For the text-containing cell, return its midpoint in [X, Y] coordinate format. 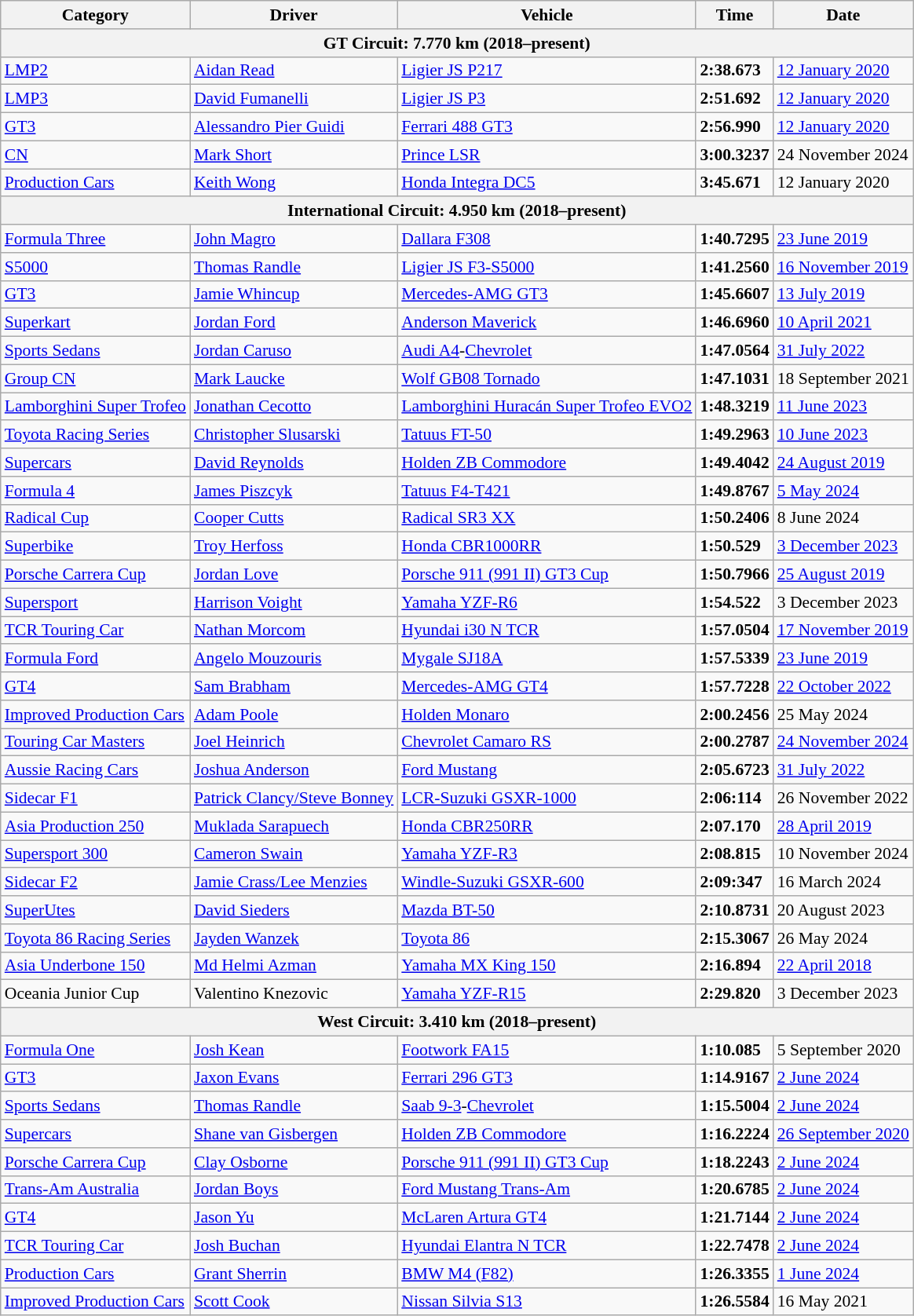
Footwork FA15 [547, 1050]
1:46.6960 [734, 323]
1:21.7144 [734, 1218]
2:05.6723 [734, 770]
Yamaha YZF-R6 [547, 602]
2:29.820 [734, 994]
Jonathan Cecotto [294, 407]
1:40.7295 [734, 239]
1:49.4042 [734, 462]
Jamie Crass/Lee Menzies [294, 883]
Ligier JS P3 [547, 99]
Audi A4-Chevrolet [547, 351]
1:18.2243 [734, 1162]
Wolf GB08 Tornado [547, 378]
Anderson Maverick [547, 323]
LMP3 [96, 99]
1:15.5004 [734, 1106]
Ligier JS P217 [547, 71]
Joshua Anderson [294, 770]
26 September 2020 [843, 1134]
BMW M4 (F82) [547, 1274]
Keith Wong [294, 183]
LMP2 [96, 71]
Asia Production 250 [96, 826]
S5000 [96, 267]
2:00.2456 [734, 715]
13 July 2019 [843, 294]
5 May 2024 [843, 491]
1:10.085 [734, 1050]
Lamborghini Super Trofeo [96, 407]
25 May 2024 [843, 715]
Shane van Gisbergen [294, 1134]
10 June 2023 [843, 435]
GT Circuit: 7.770 km (2018–present) [457, 43]
2:06:114 [734, 799]
Christopher Slusarski [294, 435]
Ford Mustang Trans-Am [547, 1190]
Saab 9-3-Chevrolet [547, 1106]
Sidecar F1 [96, 799]
1:47.0564 [734, 351]
LCR-Suzuki GSXR-1000 [547, 799]
Superbike [96, 547]
Mercedes-AMG GT4 [547, 686]
1:49.2963 [734, 435]
Toyota 86 Racing Series [96, 938]
Hyundai Elantra N TCR [547, 1246]
McLaren Artura GT4 [547, 1218]
Clay Osborne [294, 1162]
Harrison Voight [294, 602]
8 June 2024 [843, 518]
Troy Herfoss [294, 547]
Aidan Read [294, 71]
James Piszcyk [294, 491]
1:50.7966 [734, 575]
Mygale SJ18A [547, 659]
20 August 2023 [843, 910]
Scott Cook [294, 1302]
Md Helmi Azman [294, 966]
1:26.3355 [734, 1274]
2:09:347 [734, 883]
1:20.6785 [734, 1190]
Radical Cup [96, 518]
2:15.3067 [734, 938]
Vehicle [547, 15]
Nathan Morcom [294, 631]
Date [843, 15]
Sam Brabham [294, 686]
Time [734, 15]
Yamaha MX King 150 [547, 966]
Valentino Knezovic [294, 994]
Jordan Boys [294, 1190]
Ferrari 488 GT3 [547, 127]
Superkart [96, 323]
Touring Car Masters [96, 742]
Honda CBR1000RR [547, 547]
1:50.529 [734, 547]
Oceania Junior Cup [96, 994]
11 June 2023 [843, 407]
25 August 2019 [843, 575]
28 April 2019 [843, 826]
Yamaha YZF-R15 [547, 994]
Alessandro Pier Guidi [294, 127]
Hyundai i30 N TCR [547, 631]
Jaxon Evans [294, 1078]
Ferrari 296 GT3 [547, 1078]
1:57.7228 [734, 686]
SuperUtes [96, 910]
Prince LSR [547, 155]
Category [96, 15]
Jordan Love [294, 575]
David Fumanelli [294, 99]
2:16.894 [734, 966]
Mark Short [294, 155]
David Sieders [294, 910]
David Reynolds [294, 462]
2:51.692 [734, 99]
Nissan Silvia S13 [547, 1302]
16 November 2019 [843, 267]
Jamie Whincup [294, 294]
Patrick Clancy/Steve Bonney [294, 799]
26 November 2022 [843, 799]
Mercedes-AMG GT3 [547, 294]
1:26.5584 [734, 1302]
Ford Mustang [547, 770]
1 June 2024 [843, 1274]
16 March 2024 [843, 883]
1:50.2406 [734, 518]
24 August 2019 [843, 462]
Mazda BT-50 [547, 910]
Driver [294, 15]
Supersport [96, 602]
1:54.522 [734, 602]
1:57.0504 [734, 631]
Cameron Swain [294, 854]
Radical SR3 XX [547, 518]
Tatuus F4-T421 [547, 491]
Supersport 300 [96, 854]
Formula 4 [96, 491]
1:41.2560 [734, 267]
Josh Kean [294, 1050]
Adam Poole [294, 715]
Toyota Racing Series [96, 435]
16 May 2021 [843, 1302]
1:14.9167 [734, 1078]
Group CN [96, 378]
18 September 2021 [843, 378]
Holden Monaro [547, 715]
Honda CBR250RR [547, 826]
2:10.8731 [734, 910]
West Circuit: 3.410 km (2018–present) [457, 1022]
3:00.3237 [734, 155]
Jason Yu [294, 1218]
CN [96, 155]
22 October 2022 [843, 686]
Grant Sherrin [294, 1274]
2:56.990 [734, 127]
Jordan Caruso [294, 351]
Muklada Sarapuech [294, 826]
17 November 2019 [843, 631]
Formula One [96, 1050]
1:48.3219 [734, 407]
Trans-Am Australia [96, 1190]
Windle-Suzuki GSXR-600 [547, 883]
22 April 2018 [843, 966]
Dallara F308 [547, 239]
Josh Buchan [294, 1246]
Angelo Mouzouris [294, 659]
10 April 2021 [843, 323]
Formula Three [96, 239]
2:08.815 [734, 854]
2:38.673 [734, 71]
1:57.5339 [734, 659]
1:22.7478 [734, 1246]
2:07.170 [734, 826]
Toyota 86 [547, 938]
Asia Underbone 150 [96, 966]
Yamaha YZF-R3 [547, 854]
1:16.2224 [734, 1134]
1:45.6607 [734, 294]
Aussie Racing Cars [96, 770]
Mark Laucke [294, 378]
3:45.671 [734, 183]
5 September 2020 [843, 1050]
International Circuit: 4.950 km (2018–present) [457, 211]
John Magro [294, 239]
Sidecar F2 [96, 883]
2:00.2787 [734, 742]
Tatuus FT-50 [547, 435]
1:49.8767 [734, 491]
1:47.1031 [734, 378]
Ligier JS F3-S5000 [547, 267]
Joel Heinrich [294, 742]
Jordan Ford [294, 323]
26 May 2024 [843, 938]
Formula Ford [96, 659]
Jayden Wanzek [294, 938]
10 November 2024 [843, 854]
Chevrolet Camaro RS [547, 742]
Honda Integra DC5 [547, 183]
Lamborghini Huracán Super Trofeo EVO2 [547, 407]
Cooper Cutts [294, 518]
